Locate the cell with the specified text and output its (X, Y) center coordinate. 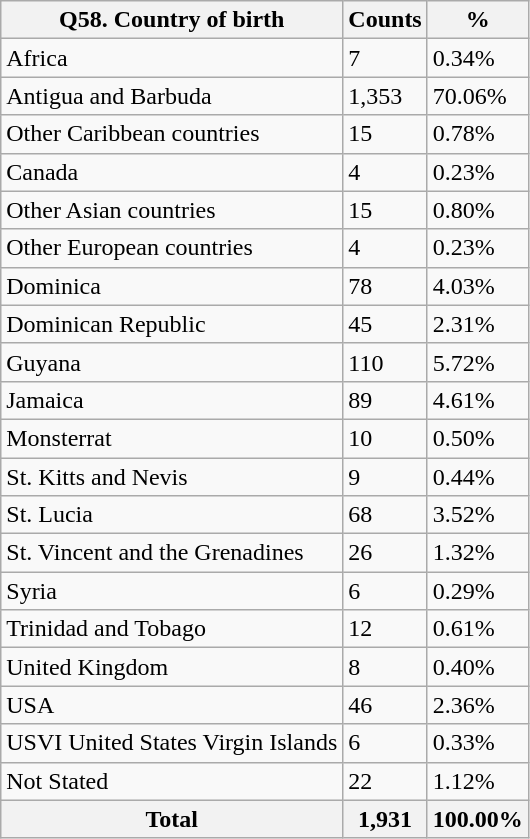
5.72% (478, 362)
Other European countries (172, 248)
46 (385, 705)
Total (172, 819)
Counts (385, 20)
Monsterrat (172, 438)
110 (385, 362)
10 (385, 438)
0.50% (478, 438)
2.36% (478, 705)
Dominica (172, 286)
26 (385, 553)
0.33% (478, 743)
Dominican Republic (172, 324)
Canada (172, 172)
1.12% (478, 781)
USA (172, 705)
USVI United States Virgin Islands (172, 743)
4.61% (478, 400)
0.40% (478, 667)
Not Stated (172, 781)
9 (385, 477)
22 (385, 781)
8 (385, 667)
2.31% (478, 324)
Antigua and Barbuda (172, 96)
St. Lucia (172, 515)
0.44% (478, 477)
% (478, 20)
78 (385, 286)
0.34% (478, 58)
Other Asian countries (172, 210)
0.78% (478, 134)
St. Vincent and the Grenadines (172, 553)
1,353 (385, 96)
Other Caribbean countries (172, 134)
1.32% (478, 553)
1,931 (385, 819)
100.00% (478, 819)
7 (385, 58)
Jamaica (172, 400)
4.03% (478, 286)
45 (385, 324)
89 (385, 400)
Africa (172, 58)
3.52% (478, 515)
12 (385, 629)
St. Kitts and Nevis (172, 477)
0.61% (478, 629)
70.06% (478, 96)
Q58. Country of birth (172, 20)
Trinidad and Tobago (172, 629)
Syria (172, 591)
68 (385, 515)
United Kingdom (172, 667)
0.80% (478, 210)
Guyana (172, 362)
0.29% (478, 591)
